Detect which cell encompasses the target text, then output its (X, Y) center coordinate. 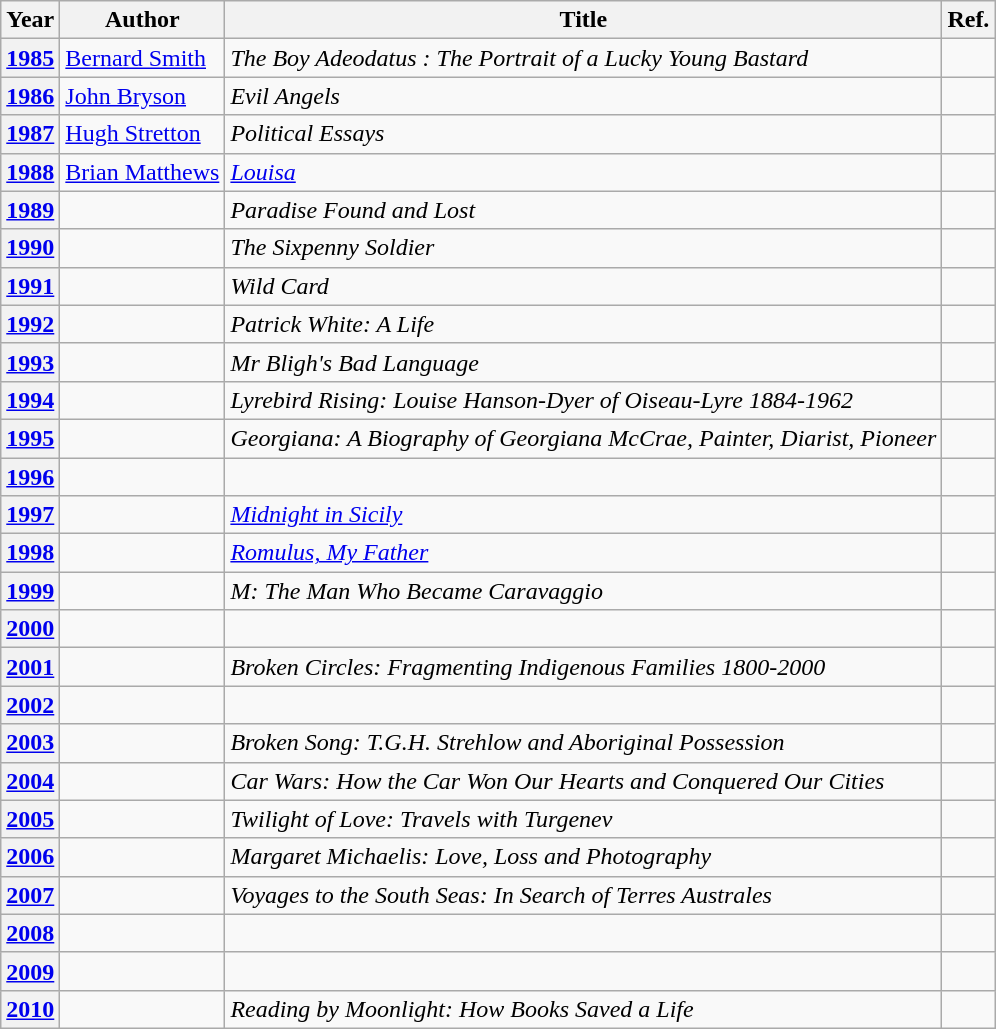
2001 (30, 667)
1999 (30, 591)
1997 (30, 515)
M: The Man Who Became Caravaggio (584, 591)
Lyrebird Rising: Louise Hanson-Dyer of Oiseau-Lyre 1884-1962 (584, 400)
Voyages to the South Seas: In Search of Terres Australes (584, 895)
Twilight of Love: Travels with Turgenev (584, 819)
Political Essays (584, 134)
1987 (30, 134)
2004 (30, 781)
The Sixpenny Soldier (584, 248)
Bernard Smith (142, 58)
Ref. (968, 20)
Broken Circles: Fragmenting Indigenous Families 1800-2000 (584, 667)
Louisa (584, 172)
1993 (30, 362)
Author (142, 20)
Reading by Moonlight: How Books Saved a Life (584, 1009)
2005 (30, 819)
Title (584, 20)
1994 (30, 400)
2000 (30, 629)
Evil Angels (584, 96)
1986 (30, 96)
Margaret Michaelis: Love, Loss and Photography (584, 857)
Brian Matthews (142, 172)
2007 (30, 895)
2006 (30, 857)
1985 (30, 58)
Paradise Found and Lost (584, 210)
1990 (30, 248)
The Boy Adeodatus : The Portrait of a Lucky Young Bastard (584, 58)
Broken Song: T.G.H. Strehlow and Aboriginal Possession (584, 743)
2008 (30, 933)
Mr Bligh's Bad Language (584, 362)
2002 (30, 705)
Hugh Stretton (142, 134)
Patrick White: A Life (584, 324)
2010 (30, 1009)
1988 (30, 172)
Midnight in Sicily (584, 515)
1996 (30, 477)
Romulus, My Father (584, 553)
1989 (30, 210)
Car Wars: How the Car Won Our Hearts and Conquered Our Cities (584, 781)
Year (30, 20)
1998 (30, 553)
1995 (30, 438)
1991 (30, 286)
Wild Card (584, 286)
1992 (30, 324)
John Bryson (142, 96)
Georgiana: A Biography of Georgiana McCrae, Painter, Diarist, Pioneer (584, 438)
2003 (30, 743)
2009 (30, 971)
